Return (X, Y) of the center of cell containing provided text 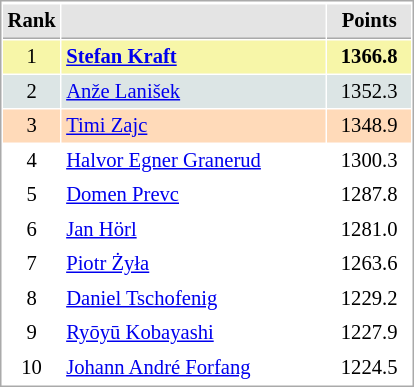
1366.8 (369, 56)
Halvor Egner Granerud (194, 160)
7 (32, 264)
1348.9 (369, 126)
Jan Hörl (194, 230)
Daniel Tschofenig (194, 298)
1263.6 (369, 264)
3 (32, 126)
8 (32, 298)
4 (32, 160)
1281.0 (369, 230)
Anže Lanišek (194, 92)
Stefan Kraft (194, 56)
1 (32, 56)
Ryōyū Kobayashi (194, 332)
Rank (32, 21)
Piotr Żyła (194, 264)
Points (369, 21)
1352.3 (369, 92)
10 (32, 368)
2 (32, 92)
Timi Zajc (194, 126)
1287.8 (369, 194)
1300.3 (369, 160)
6 (32, 230)
Domen Prevc (194, 194)
1224.5 (369, 368)
5 (32, 194)
9 (32, 332)
Johann André Forfang (194, 368)
1227.9 (369, 332)
1229.2 (369, 298)
